Detect which cell encompasses the target text, then output its [x, y] center coordinate. 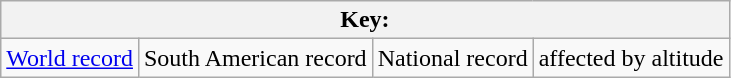
National record [452, 58]
affected by altitude [631, 58]
World record [70, 58]
Key: [365, 20]
South American record [255, 58]
